Extract the (X, Y) coordinate from the center of the cell holding the provided text.  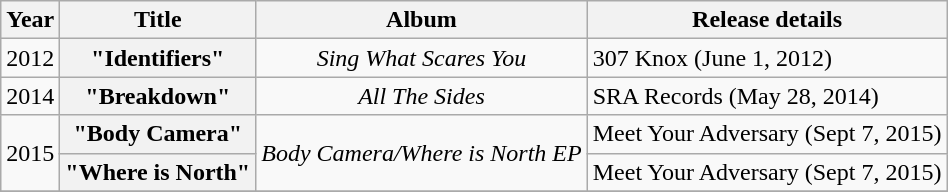
Year (30, 20)
2014 (30, 96)
Sing What Scares You (422, 58)
"Identifiers" (158, 58)
Title (158, 20)
2015 (30, 153)
"Where is North" (158, 172)
"Breakdown" (158, 96)
307 Knox (June 1, 2012) (767, 58)
Body Camera/Where is North EP (422, 153)
"Body Camera" (158, 134)
2012 (30, 58)
All The Sides (422, 96)
SRA Records (May 28, 2014) (767, 96)
Album (422, 20)
Release details (767, 20)
